Identify which cell holds the provided text, then report its (X, Y) central coordinate. 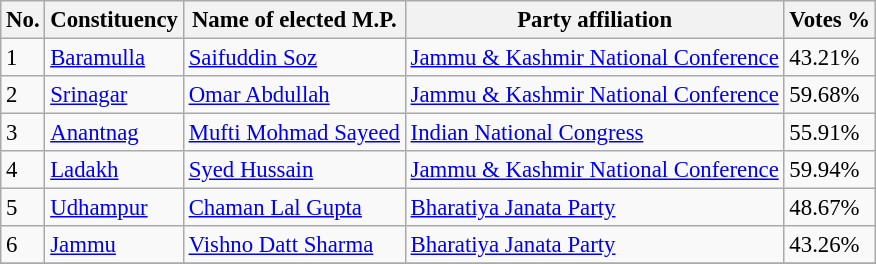
Srinagar (114, 95)
Omar Abdullah (294, 95)
Syed Hussain (294, 170)
Party affiliation (594, 20)
Vishno Datt Sharma (294, 245)
55.91% (830, 133)
59.68% (830, 95)
59.94% (830, 170)
Anantnag (114, 133)
Udhampur (114, 208)
No. (23, 20)
Chaman Lal Gupta (294, 208)
Ladakh (114, 170)
3 (23, 133)
Baramulla (114, 58)
Mufti Mohmad Sayeed (294, 133)
Indian National Congress (594, 133)
Jammu (114, 245)
Saifuddin Soz (294, 58)
Constituency (114, 20)
4 (23, 170)
Name of elected M.P. (294, 20)
Votes % (830, 20)
1 (23, 58)
48.67% (830, 208)
43.26% (830, 245)
43.21% (830, 58)
2 (23, 95)
6 (23, 245)
5 (23, 208)
